Find where the given text appears and provide that cell's center as [x, y] coordinate. 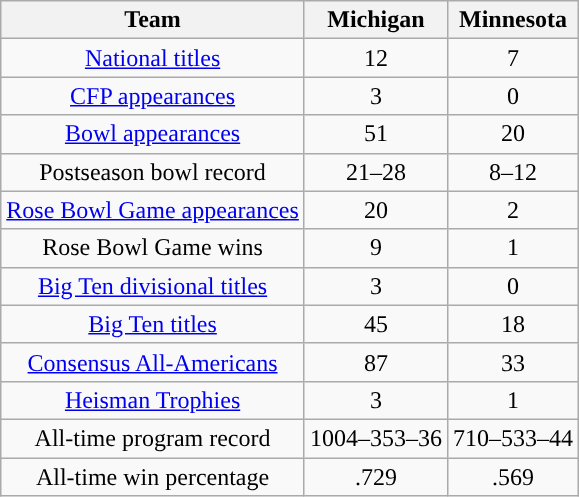
Minnesota [512, 20]
Rose Bowl Game wins [153, 248]
Bowl appearances [153, 134]
51 [376, 134]
8–12 [512, 172]
Big Ten divisional titles [153, 286]
Team [153, 20]
Postseason bowl record [153, 172]
Rose Bowl Game appearances [153, 210]
CFP appearances [153, 96]
12 [376, 58]
2 [512, 210]
National titles [153, 58]
All-time win percentage [153, 477]
1004–353–36 [376, 438]
45 [376, 324]
21–28 [376, 172]
Michigan [376, 20]
Consensus All-Americans [153, 362]
9 [376, 248]
87 [376, 362]
Heisman Trophies [153, 400]
All-time program record [153, 438]
710–533–44 [512, 438]
.729 [376, 477]
7 [512, 58]
.569 [512, 477]
33 [512, 362]
Big Ten titles [153, 324]
18 [512, 324]
